Extract the [X, Y] coordinate from the center of the cell holding the provided text.  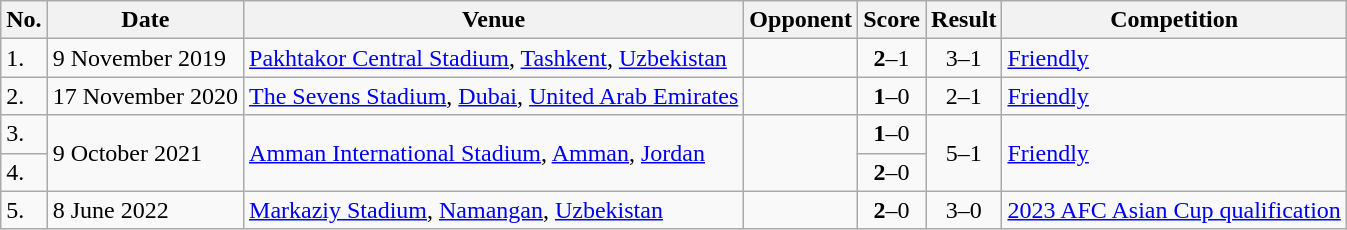
The Sevens Stadium, Dubai, United Arab Emirates [494, 96]
Pakhtakor Central Stadium, Tashkent, Uzbekistan [494, 58]
9 October 2021 [145, 153]
8 June 2022 [145, 210]
Opponent [801, 20]
4. [24, 172]
Date [145, 20]
1. [24, 58]
5. [24, 210]
Venue [494, 20]
17 November 2020 [145, 96]
2. [24, 96]
Amman International Stadium, Amman, Jordan [494, 153]
2023 AFC Asian Cup qualification [1174, 210]
Competition [1174, 20]
9 November 2019 [145, 58]
Score [892, 20]
3–0 [964, 210]
Result [964, 20]
3–1 [964, 58]
Markaziy Stadium, Namangan, Uzbekistan [494, 210]
No. [24, 20]
3. [24, 134]
5–1 [964, 153]
